Extract the [x, y] coordinate from the center of the cell holding the provided text.  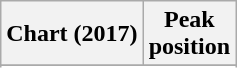
Peak position [189, 34]
Chart (2017) [72, 34]
